Search for the cell housing the specified text and yield its [X, Y] center coordinate. 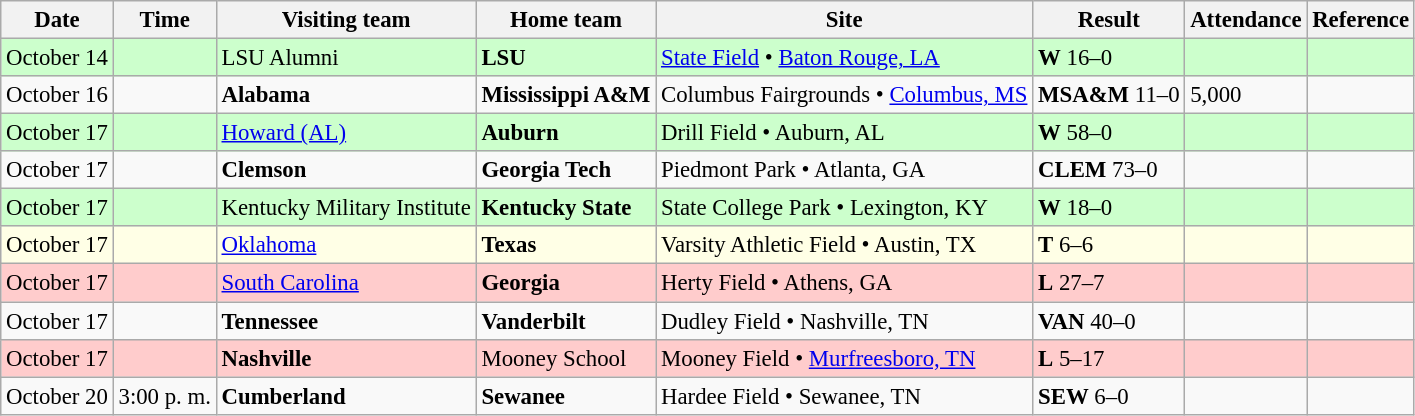
L 27–7 [1109, 283]
Piedmont Park • Atlanta, GA [844, 170]
Mooney School [566, 358]
State College Park • Lexington, KY [844, 208]
Oklahoma [346, 245]
Tennessee [346, 321]
Nashville [346, 358]
Georgia Tech [566, 170]
State Field • Baton Rouge, LA [844, 58]
5,000 [1246, 95]
SEW 6–0 [1109, 396]
Mississippi A&M [566, 95]
W 16–0 [1109, 58]
Kentucky Military Institute [346, 208]
Howard (AL) [346, 133]
Site [844, 20]
Georgia [566, 283]
Herty Field • Athens, GA [844, 283]
Drill Field • Auburn, AL [844, 133]
Attendance [1246, 20]
W 18–0 [1109, 208]
South Carolina [346, 283]
October 20 [57, 396]
Sewanee [566, 396]
MSA&M 11–0 [1109, 95]
Date [57, 20]
Mooney Field • Murfreesboro, TN [844, 358]
LSU [566, 58]
CLEM 73–0 [1109, 170]
Result [1109, 20]
October 14 [57, 58]
Kentucky State [566, 208]
Varsity Athletic Field • Austin, TX [844, 245]
Cumberland [346, 396]
Time [164, 20]
Visiting team [346, 20]
T 6–6 [1109, 245]
W 58–0 [1109, 133]
October 16 [57, 95]
Dudley Field • Nashville, TN [844, 321]
Hardee Field • Sewanee, TN [844, 396]
Clemson [346, 170]
Reference [1361, 20]
Vanderbilt [566, 321]
Alabama [346, 95]
Texas [566, 245]
Auburn [566, 133]
LSU Alumni [346, 58]
VAN 40–0 [1109, 321]
L 5–17 [1109, 358]
Home team [566, 20]
Columbus Fairgrounds • Columbus, MS [844, 95]
3:00 p. m. [164, 396]
